Detect which cell encompasses the target text, then output its [x, y] center coordinate. 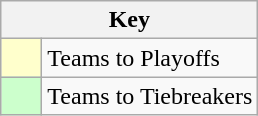
Teams to Playoffs [150, 58]
Teams to Tiebreakers [150, 96]
Key [130, 20]
